Determine the (x, y) coordinate at the center of the cell enclosing the given text.  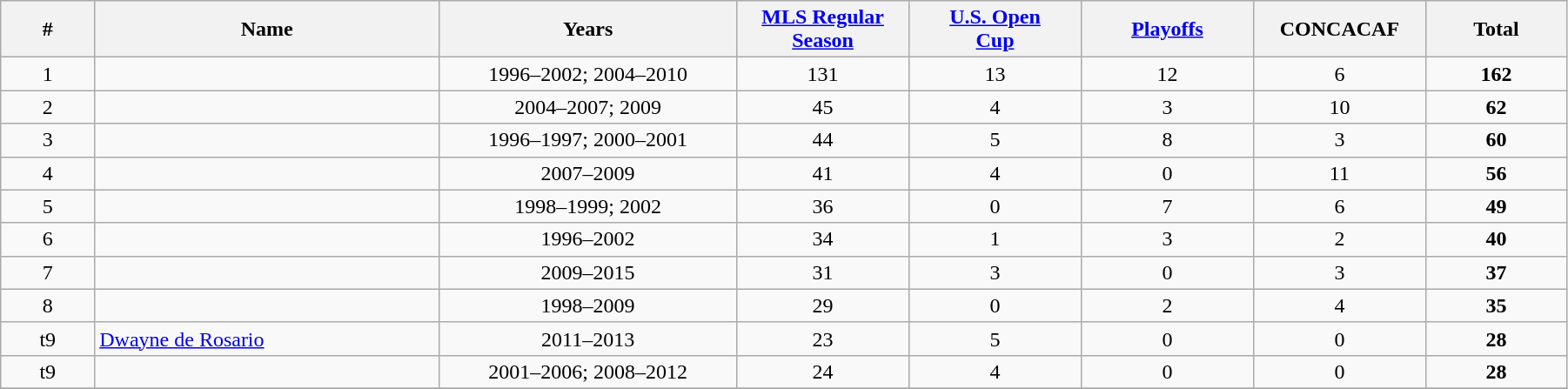
1998–2009 (588, 305)
2001–2006; 2008–2012 (588, 372)
1996–2002; 2004–2010 (588, 74)
CONCACAF (1339, 30)
1996–1997; 2000–2001 (588, 140)
62 (1496, 107)
40 (1496, 239)
1998–1999; 2002 (588, 206)
37 (1496, 272)
Name (267, 30)
Playoffs (1167, 30)
Total (1496, 30)
131 (823, 74)
2011–2013 (588, 339)
31 (823, 272)
56 (1496, 173)
36 (823, 206)
34 (823, 239)
49 (1496, 206)
Dwayne de Rosario (267, 339)
162 (1496, 74)
44 (823, 140)
Years (588, 30)
2009–2015 (588, 272)
45 (823, 107)
MLS Regular Season (823, 30)
60 (1496, 140)
# (48, 30)
2007–2009 (588, 173)
13 (995, 74)
23 (823, 339)
29 (823, 305)
10 (1339, 107)
U.S. Open Cup (995, 30)
24 (823, 372)
2004–2007; 2009 (588, 107)
1996–2002 (588, 239)
41 (823, 173)
11 (1339, 173)
35 (1496, 305)
12 (1167, 74)
